Pinpoint the cell where the given text exists, returning its (x, y) midpoint coordinate. 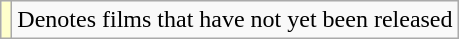
Denotes films that have not yet been released (235, 20)
